Find where the given text appears and provide that cell's center as [X, Y] coordinate. 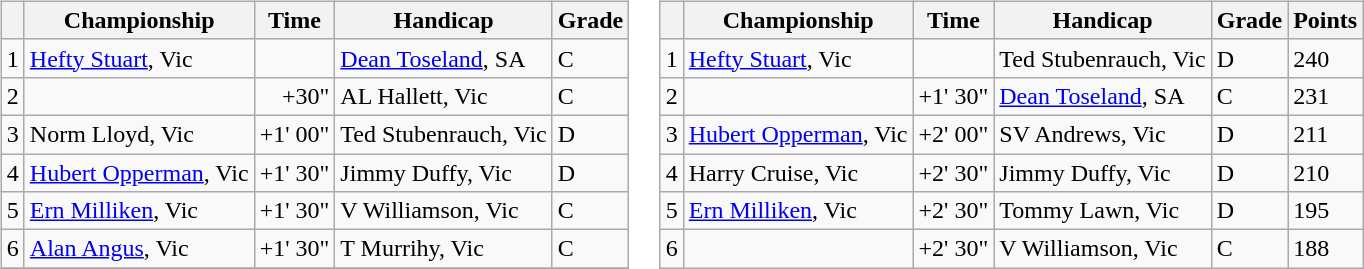
210 [1326, 173]
+30" [294, 96]
Harry Cruise, Vic [798, 173]
AL Hallett, Vic [444, 96]
195 [1326, 211]
+2' 00" [954, 134]
231 [1326, 96]
SV Andrews, Vic [1102, 134]
Points [1326, 20]
240 [1326, 58]
Norm Lloyd, Vic [139, 134]
+1' 00" [294, 134]
211 [1326, 134]
188 [1326, 249]
T Murrihy, Vic [444, 249]
Tommy Lawn, Vic [1102, 211]
Alan Angus, Vic [139, 249]
